Find where the given text appears and provide that cell's center as [X, Y] coordinate. 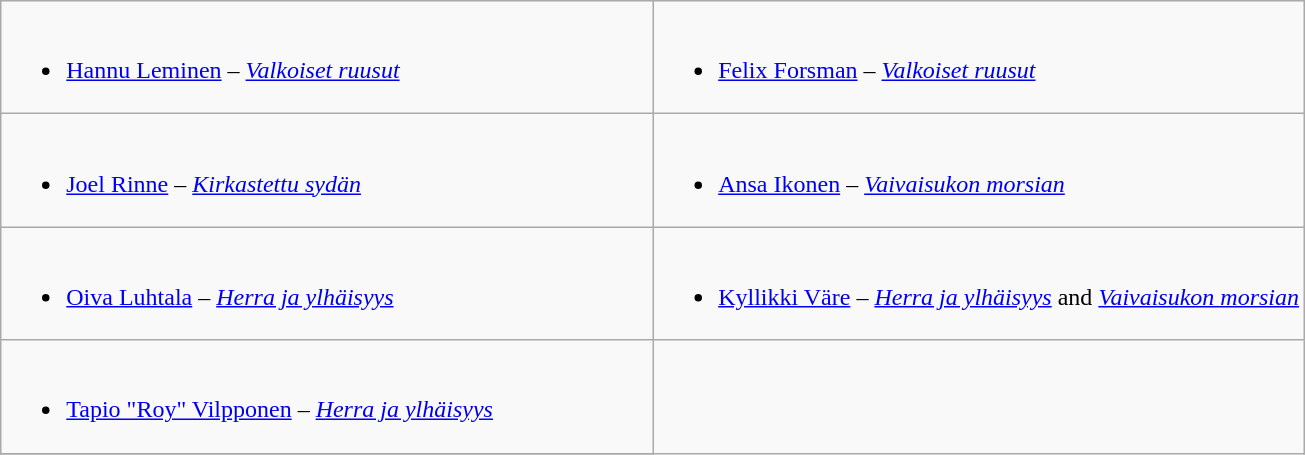
Hannu Leminen – Valkoiset ruusut [327, 58]
Joel Rinne – Kirkastettu sydän [327, 170]
Tapio "Roy" Vilpponen – Herra ja ylhäisyys [327, 396]
Felix Forsman – Valkoiset ruusut [979, 58]
Ansa Ikonen – Vaivaisukon morsian [979, 170]
Kyllikki Väre – Herra ja ylhäisyys and Vaivaisukon morsian [979, 284]
Oiva Luhtala – Herra ja ylhäisyys [327, 284]
